For the text-containing cell, return its midpoint in [x, y] coordinate format. 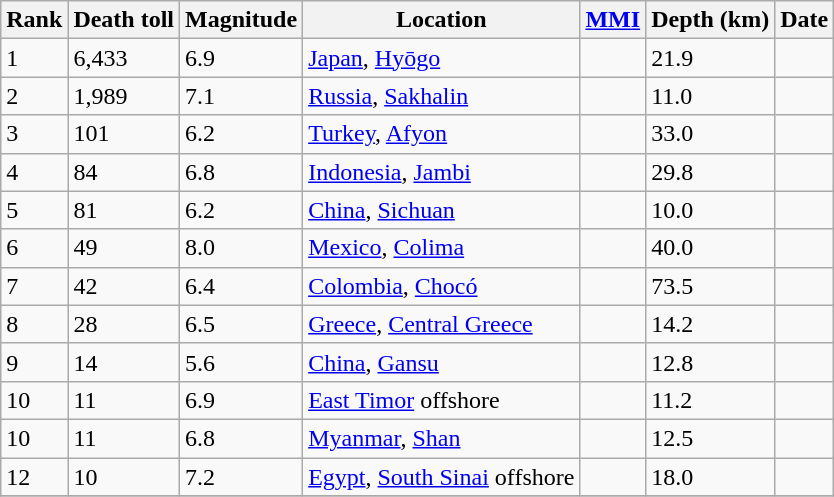
Indonesia, Jambi [442, 172]
8.0 [242, 248]
5 [34, 210]
Date [804, 20]
42 [124, 286]
33.0 [710, 134]
101 [124, 134]
12.8 [710, 362]
1,989 [124, 96]
11.0 [710, 96]
3 [34, 134]
Egypt, South Sinai offshore [442, 477]
29.8 [710, 172]
18.0 [710, 477]
9 [34, 362]
Rank [34, 20]
Myanmar, Shan [442, 438]
Death toll [124, 20]
6.4 [242, 286]
Greece, Central Greece [442, 324]
Magnitude [242, 20]
7.1 [242, 96]
49 [124, 248]
12.5 [710, 438]
7 [34, 286]
2 [34, 96]
6,433 [124, 58]
China, Sichuan [442, 210]
Mexico, Colima [442, 248]
4 [34, 172]
7.2 [242, 477]
28 [124, 324]
1 [34, 58]
21.9 [710, 58]
6 [34, 248]
Turkey, Afyon [442, 134]
81 [124, 210]
Japan, Hyōgo [442, 58]
12 [34, 477]
Depth (km) [710, 20]
MMI [613, 20]
Colombia, Chocó [442, 286]
China, Gansu [442, 362]
73.5 [710, 286]
14.2 [710, 324]
East Timor offshore [442, 400]
14 [124, 362]
84 [124, 172]
Location [442, 20]
6.5 [242, 324]
40.0 [710, 248]
8 [34, 324]
10.0 [710, 210]
Russia, Sakhalin [442, 96]
5.6 [242, 362]
11.2 [710, 400]
